For the text-containing cell, return its midpoint in (X, Y) coordinate format. 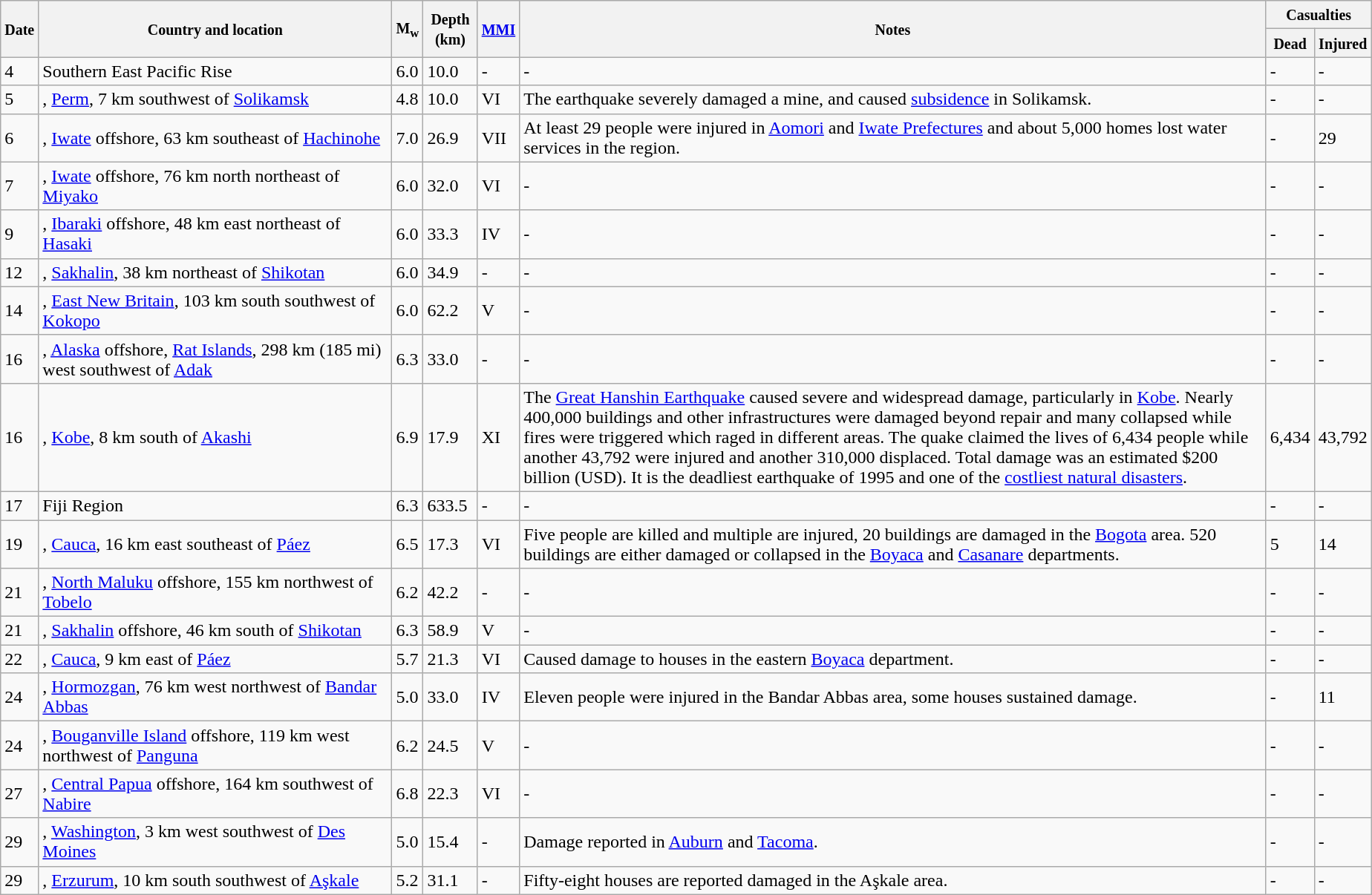
At least 29 people were injured in Aomori and Iwate Prefectures and about 5,000 homes lost water services in the region. (892, 138)
7.0 (408, 138)
Eleven people were injured in the Bandar Abbas area, some houses sustained damage. (892, 698)
, East New Britain, 103 km south southwest of Kokopo (215, 310)
26.9 (450, 138)
6.8 (408, 794)
62.2 (450, 310)
Fifty-eight houses are reported damaged in the Aşkale area. (892, 880)
43,792 (1342, 437)
XI (499, 437)
, Erzurum, 10 km south southwest of Aşkale (215, 880)
4.8 (408, 99)
, Kobe, 8 km south of Akashi (215, 437)
, Cauca, 9 km east of Páez (215, 659)
19 (19, 543)
Caused damage to houses in the eastern Boyaca department. (892, 659)
, Washington, 3 km west southwest of Des Moines (215, 842)
5.2 (408, 880)
17 (19, 505)
The earthquake severely damaged a mine, and caused subsidence in Solikamsk. (892, 99)
Injured (1342, 43)
Dead (1290, 43)
, Sakhalin, 38 km northeast of Shikotan (215, 272)
6.9 (408, 437)
Fiji Region (215, 505)
Country and location (215, 29)
17.3 (450, 543)
, Iwate offshore, 76 km north northeast of Miyako (215, 186)
58.9 (450, 631)
22.3 (450, 794)
633.5 (450, 505)
27 (19, 794)
5.7 (408, 659)
31.1 (450, 880)
Date (19, 29)
33.3 (450, 235)
Casualties (1319, 15)
6.5 (408, 543)
Damage reported in Auburn and Tacoma. (892, 842)
, Hormozgan, 76 km west northwest of Bandar Abbas (215, 698)
Mw (408, 29)
42.2 (450, 592)
, North Maluku offshore, 155 km northwest of Tobelo (215, 592)
9 (19, 235)
, Sakhalin offshore, 46 km south of Shikotan (215, 631)
7 (19, 186)
MMI (499, 29)
15.4 (450, 842)
, Perm, 7 km southwest of Solikamsk (215, 99)
22 (19, 659)
24.5 (450, 745)
, Alaska offshore, Rat Islands, 298 km (185 mi) west southwest of Adak (215, 359)
34.9 (450, 272)
17.9 (450, 437)
, Central Papua offshore, 164 km southwest of Nabire (215, 794)
12 (19, 272)
32.0 (450, 186)
VII (499, 138)
11 (1342, 698)
, Cauca, 16 km east southeast of Páez (215, 543)
Southern East Pacific Rise (215, 71)
Notes (892, 29)
4 (19, 71)
, Ibaraki offshore, 48 km east northeast of Hasaki (215, 235)
, Iwate offshore, 63 km southeast of Hachinohe (215, 138)
6,434 (1290, 437)
Depth (km) (450, 29)
6 (19, 138)
, Bouganville Island offshore, 119 km west northwest of Panguna (215, 745)
21.3 (450, 659)
